Locate the cell with the specified text and output its [X, Y] center coordinate. 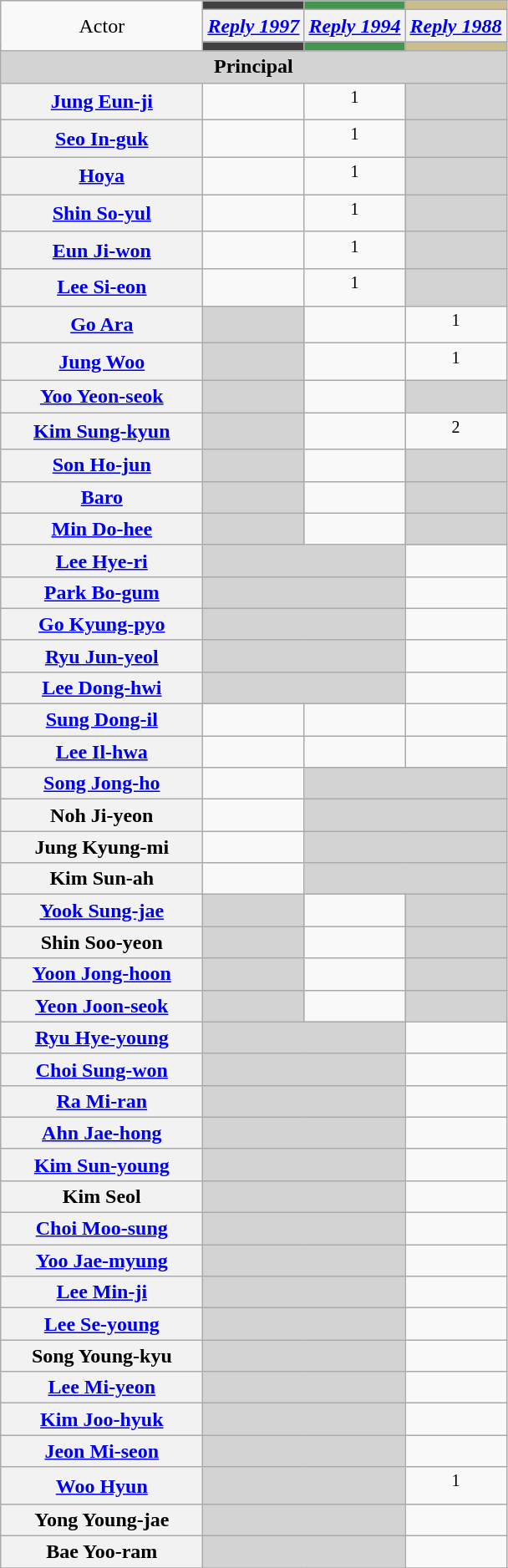
Hoya [102, 175]
Ra Mi-ran [102, 1101]
Lee Hye-ri [102, 561]
Yook Sung-jae [102, 911]
Yoon Jong-hoon [102, 974]
Ahn Jae-hong [102, 1133]
Min Do-hee [102, 529]
Bae Yoo-ram [102, 1552]
Kim Sun-young [102, 1165]
Shin Soo-yeon [102, 942]
Yeon Joon-seok [102, 1006]
Song Jong-ho [102, 784]
Kim Joo-hyuk [102, 1419]
Ryu Jun-yeol [102, 656]
Sung Dong-il [102, 720]
Reply 1994 [354, 26]
Go Ara [102, 324]
Actor [102, 26]
Noh Ji-yeon [102, 815]
Ryu Hye-young [102, 1038]
Jung Woo [102, 363]
Jung Eun-ji [102, 102]
Son Ho-jun [102, 465]
Lee Min-ji [102, 1292]
Kim Seol [102, 1196]
Park Bo-gum [102, 592]
Seo In-guk [102, 139]
Eun Ji-won [102, 251]
Yoo Yeon-seok [102, 396]
Kim Sung-kyun [102, 431]
Lee Se-young [102, 1324]
Lee Dong-hwi [102, 688]
Baro [102, 497]
Shin So-yul [102, 214]
Kim Sun-ah [102, 879]
Jung Kyung-mi [102, 847]
Reply 1997 [254, 26]
Principal [254, 67]
Yoo Jae-myung [102, 1261]
Go Kyung-pyo [102, 624]
Lee Il-hwa [102, 752]
Yong Young-jae [102, 1520]
Choi Sung-won [102, 1069]
Jeon Mi-seon [102, 1451]
Reply 1988 [456, 26]
Woo Hyun [102, 1485]
Lee Si-eon [102, 287]
Lee Mi-yeon [102, 1388]
Song Young-kyu [102, 1356]
2 [456, 431]
Choi Moo-sung [102, 1229]
